Identify which cell holds the provided text, then report its (x, y) central coordinate. 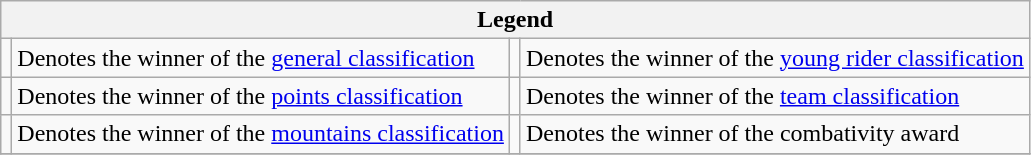
Denotes the winner of the combativity award (774, 134)
Denotes the winner of the points classification (261, 96)
Denotes the winner of the mountains classification (261, 134)
Denotes the winner of the young rider classification (774, 58)
Denotes the winner of the team classification (774, 96)
Denotes the winner of the general classification (261, 58)
Legend (516, 20)
